From the cell containing the given text, extract its center point as (X, Y) coordinate. 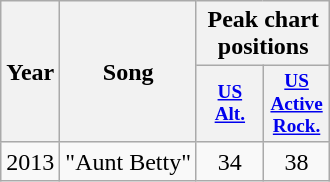
USAlt. (230, 104)
38 (296, 161)
Peak chart positions (262, 34)
2013 (30, 161)
"Aunt Betty" (128, 161)
USActive Rock. (296, 104)
Year (30, 72)
34 (230, 161)
Song (128, 72)
